Output the (x, y) coordinate of the center of the cell containing the given text.  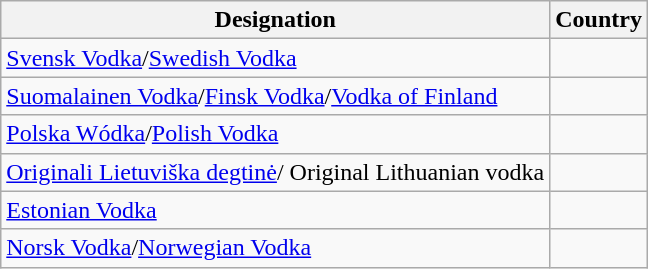
Polska Wódka/Polish Vodka (276, 134)
Country (599, 20)
Norsk Vodka/Norwegian Vodka (276, 248)
Estonian Vodka (276, 210)
Svensk Vodka/Swedish Vodka (276, 58)
Designation (276, 20)
Suomalainen Vodka/Finsk Vodka/Vodka of Finland (276, 96)
Originali Lietuviška degtinė/ Original Lithuanian vodka (276, 172)
